Determine the (x, y) coordinate at the center of the cell enclosing the given text.  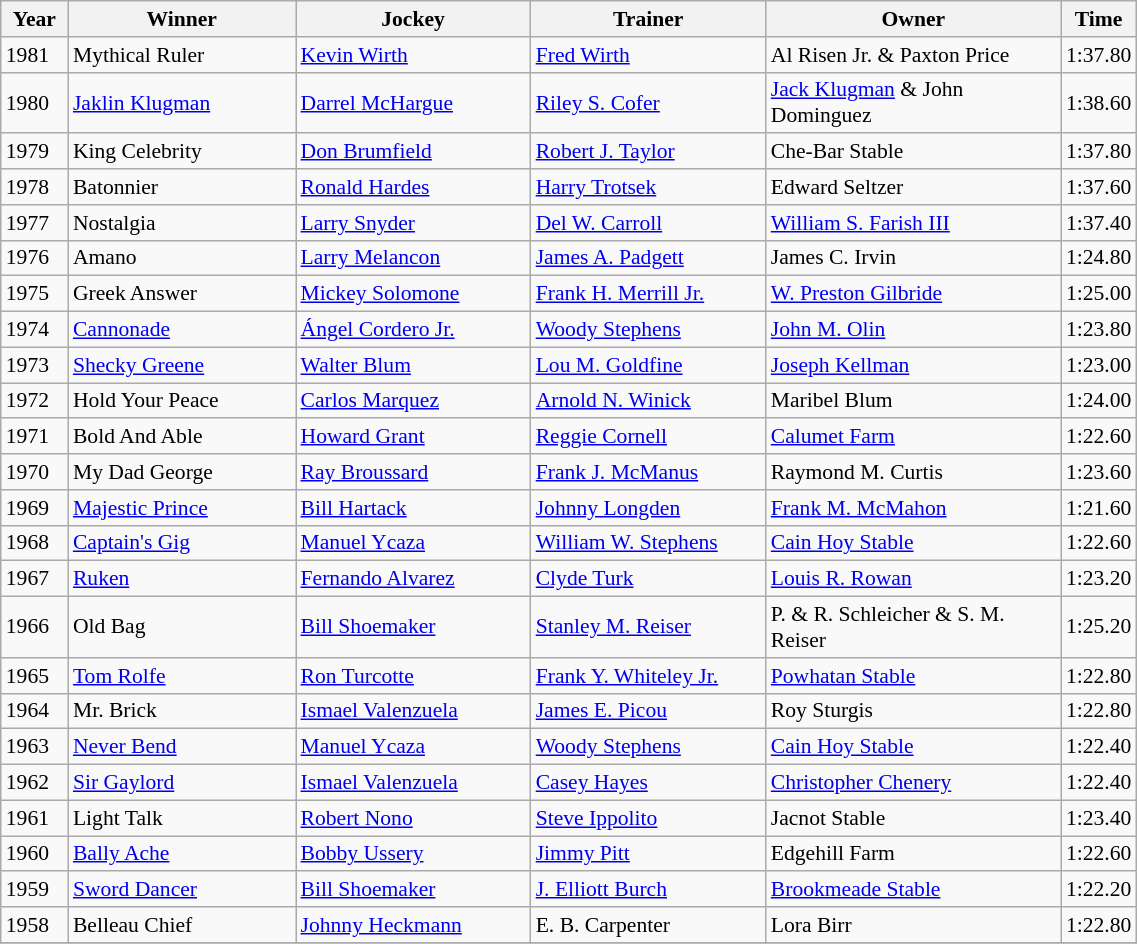
Cannonade (182, 330)
Christopher Chenery (914, 783)
1969 (34, 508)
Johnny Heckmann (414, 925)
Bold And Able (182, 437)
1:24.80 (1098, 258)
Howard Grant (414, 437)
Powhatan Stable (914, 676)
Amano (182, 258)
Sword Dancer (182, 890)
Calumet Farm (914, 437)
1:23.80 (1098, 330)
Frank J. McManus (648, 472)
Belleau Chief (182, 925)
Roy Sturgis (914, 711)
1971 (34, 437)
Clyde Turk (648, 579)
1981 (34, 55)
1:23.60 (1098, 472)
Old Bag (182, 628)
Del W. Carroll (648, 223)
Sir Gaylord (182, 783)
1961 (34, 818)
1962 (34, 783)
King Celebrity (182, 152)
James A. Padgett (648, 258)
1965 (34, 676)
Lora Birr (914, 925)
Darrel McHargue (414, 102)
Mr. Brick (182, 711)
Ray Broussard (414, 472)
1975 (34, 294)
Robert Nono (414, 818)
1960 (34, 854)
J. Elliott Burch (648, 890)
1:24.00 (1098, 401)
1968 (34, 543)
Bobby Ussery (414, 854)
Batonnier (182, 187)
Larry Melancon (414, 258)
John M. Olin (914, 330)
Greek Answer (182, 294)
Year (34, 19)
1973 (34, 365)
E. B. Carpenter (648, 925)
Mythical Ruler (182, 55)
Tom Rolfe (182, 676)
1966 (34, 628)
1970 (34, 472)
Louis R. Rowan (914, 579)
Jockey (414, 19)
1:23.40 (1098, 818)
1:38.60 (1098, 102)
Stanley M. Reiser (648, 628)
Fernando Alvarez (414, 579)
William W. Stephens (648, 543)
Bally Ache (182, 854)
1:22.20 (1098, 890)
1978 (34, 187)
Hold Your Peace (182, 401)
Nostalgia (182, 223)
Larry Snyder (414, 223)
Owner (914, 19)
Majestic Prince (182, 508)
1:37.60 (1098, 187)
1959 (34, 890)
Steve Ippolito (648, 818)
Ángel Cordero Jr. (414, 330)
1:23.20 (1098, 579)
Jacnot Stable (914, 818)
1963 (34, 747)
P. & R. Schleicher & S. M. Reiser (914, 628)
Lou M. Goldfine (648, 365)
Walter Blum (414, 365)
Che-Bar Stable (914, 152)
Don Brumfield (414, 152)
Edgehill Farm (914, 854)
Harry Trotsek (648, 187)
1967 (34, 579)
1974 (34, 330)
Edward Seltzer (914, 187)
James C. Irvin (914, 258)
Jaklin Klugman (182, 102)
Fred Wirth (648, 55)
Maribel Blum (914, 401)
1:21.60 (1098, 508)
Arnold N. Winick (648, 401)
Robert J. Taylor (648, 152)
1964 (34, 711)
1979 (34, 152)
Mickey Solomone (414, 294)
Kevin Wirth (414, 55)
Carlos Marquez (414, 401)
Jack Klugman & John Dominguez (914, 102)
Al Risen Jr. & Paxton Price (914, 55)
Jimmy Pitt (648, 854)
Casey Hayes (648, 783)
Light Talk (182, 818)
Frank M. McMahon (914, 508)
Brookmeade Stable (914, 890)
1:25.20 (1098, 628)
Winner (182, 19)
James E. Picou (648, 711)
1980 (34, 102)
1:23.00 (1098, 365)
1972 (34, 401)
Riley S. Cofer (648, 102)
Captain's Gig (182, 543)
Never Bend (182, 747)
Shecky Greene (182, 365)
1976 (34, 258)
My Dad George (182, 472)
Time (1098, 19)
1:37.40 (1098, 223)
Ruken (182, 579)
1958 (34, 925)
Reggie Cornell (648, 437)
Raymond M. Curtis (914, 472)
Frank Y. Whiteley Jr. (648, 676)
Bill Hartack (414, 508)
Frank H. Merrill Jr. (648, 294)
William S. Farish III (914, 223)
Johnny Longden (648, 508)
Ron Turcotte (414, 676)
W. Preston Gilbride (914, 294)
1:25.00 (1098, 294)
Ronald Hardes (414, 187)
1977 (34, 223)
Joseph Kellman (914, 365)
Trainer (648, 19)
